Identify which cell holds the provided text, then report its [X, Y] central coordinate. 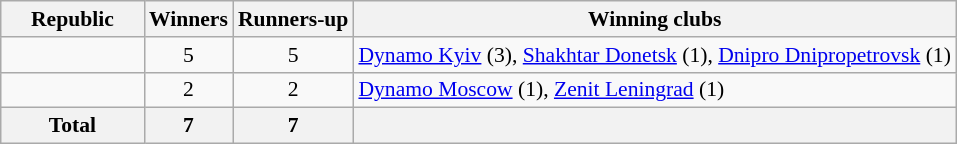
Total [72, 126]
Winners [188, 19]
Dynamo Moscow (1), Zenit Leningrad (1) [654, 90]
Dynamo Kyiv (3), Shakhtar Donetsk (1), Dnipro Dnipropetrovsk (1) [654, 55]
Winning clubs [654, 19]
Republic [72, 19]
Runners-up [293, 19]
